For the text-containing cell, return its midpoint in (x, y) coordinate format. 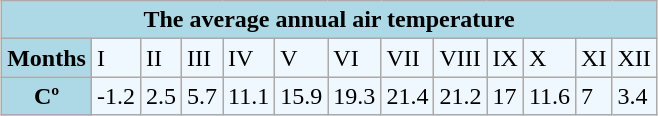
7 (594, 96)
XII (634, 58)
Months (47, 58)
11.6 (549, 96)
The average annual air temperature (330, 20)
VIII (460, 58)
21.4 (408, 96)
21.2 (460, 96)
II (160, 58)
15.9 (302, 96)
2.5 (160, 96)
III (202, 58)
VI (354, 58)
I (116, 58)
V (302, 58)
IX (505, 58)
Cº (47, 96)
17 (505, 96)
3.4 (634, 96)
VII (408, 58)
5.7 (202, 96)
XI (594, 58)
X (549, 58)
11.1 (249, 96)
19.3 (354, 96)
IV (249, 58)
‐1.2 (116, 96)
